Identify which cell holds the provided text, then report its [X, Y] central coordinate. 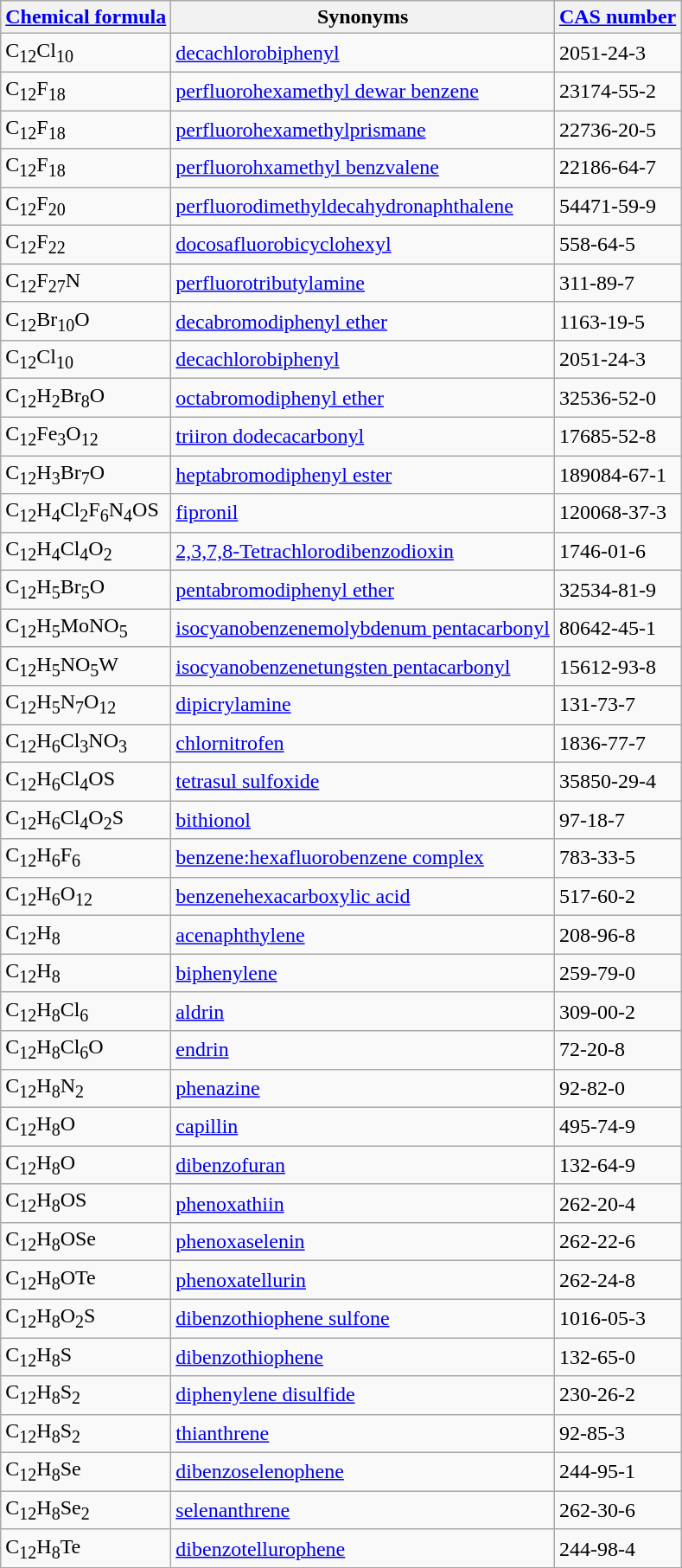
phenoxatellurin [363, 1280]
CAS number [617, 17]
thianthrene [363, 1433]
C12H5Br5O [86, 590]
pentabromodiphenyl ether [363, 590]
C12H4Cl4O2 [86, 551]
acenaphthylene [363, 935]
C12H6F6 [86, 858]
C12Fe3O12 [86, 436]
495-74-9 [617, 1126]
isocyanobenzenetungsten pentacarbonyl [363, 666]
C12H8OSe [86, 1241]
97-18-7 [617, 820]
endrin [363, 1050]
C12H6O12 [86, 896]
1016-05-3 [617, 1318]
C12H5N7O12 [86, 705]
517-60-2 [617, 896]
C12H8Se [86, 1472]
dibenzothiophene sulfone [363, 1318]
diphenylene disulfide [363, 1395]
C12H2Br8O [86, 398]
bithionol [363, 820]
1836-77-7 [617, 743]
230-26-2 [617, 1395]
54471-59-9 [617, 206]
aldrin [363, 1011]
1746-01-6 [617, 551]
C12F20 [86, 206]
perfluorohexamethylprismane [363, 130]
selenanthrene [363, 1510]
dibenzotellurophene [363, 1548]
docosafluorobicyclohexyl [363, 245]
biphenylene [363, 973]
C12F27N [86, 283]
C12H8OS [86, 1203]
C12H8N2 [86, 1088]
Synonyms [363, 17]
perfluorohxamethyl benzvalene [363, 168]
262-22-6 [617, 1241]
262-20-4 [617, 1203]
benzenehexacarboxylic acid [363, 896]
dibenzoselenophene [363, 1472]
tetrasul sulfoxide [363, 781]
fipronil [363, 513]
131-73-7 [617, 705]
262-30-6 [617, 1510]
132-64-9 [617, 1165]
132-65-0 [617, 1356]
C12H8Cl6O [86, 1050]
92-85-3 [617, 1433]
perfluorohexamethyl dewar benzene [363, 91]
triiron dodecacarbonyl [363, 436]
558-64-5 [617, 245]
decabromodiphenyl ether [363, 321]
perfluorotributylamine [363, 283]
C12H8OTe [86, 1280]
C12H6Cl4O2S [86, 820]
1163-19-5 [617, 321]
heptabromodiphenyl ester [363, 475]
309-00-2 [617, 1011]
dipicrylamine [363, 705]
22736-20-5 [617, 130]
259-79-0 [617, 973]
244-98-4 [617, 1548]
2,3,7,8-Tetrachlorodibenzodioxin [363, 551]
phenoxaselenin [363, 1241]
22186-64-7 [617, 168]
C12Br10O [86, 321]
phenoxathiin [363, 1203]
chlornitrofen [363, 743]
189084-67-1 [617, 475]
C12H8O2S [86, 1318]
C12H4Cl2F6N4OS [86, 513]
C12H8Se2 [86, 1510]
benzene:hexafluorobenzene complex [363, 858]
C12H5MoNO5 [86, 628]
32534-81-9 [617, 590]
32536-52-0 [617, 398]
35850-29-4 [617, 781]
23174-55-2 [617, 91]
208-96-8 [617, 935]
isocyanobenzenemolybdenum pentacarbonyl [363, 628]
72-20-8 [617, 1050]
92-82-0 [617, 1088]
120068-37-3 [617, 513]
262-24-8 [617, 1280]
244-95-1 [617, 1472]
C12F22 [86, 245]
783-33-5 [617, 858]
C12H3Br7O [86, 475]
capillin [363, 1126]
perfluorodimethyldecahydronaphthalene [363, 206]
C12H6Cl3NO3 [86, 743]
Chemical formula [86, 17]
C12H8S [86, 1356]
311-89-7 [617, 283]
C12H8Te [86, 1548]
80642-45-1 [617, 628]
17685-52-8 [617, 436]
dibenzothiophene [363, 1356]
C12H5NO5W [86, 666]
dibenzofuran [363, 1165]
octabromodiphenyl ether [363, 398]
C12H6Cl4OS [86, 781]
phenazine [363, 1088]
C12H8Cl6 [86, 1011]
15612-93-8 [617, 666]
